Provide the (x, y) coordinate of the cell's center where the given text is located.  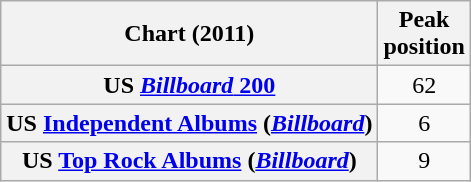
US Billboard 200 (190, 85)
Peakposition (424, 34)
US Top Rock Albums (Billboard) (190, 161)
9 (424, 161)
Chart (2011) (190, 34)
6 (424, 123)
US Independent Albums (Billboard) (190, 123)
62 (424, 85)
